Identify which cell holds the provided text, then report its (X, Y) central coordinate. 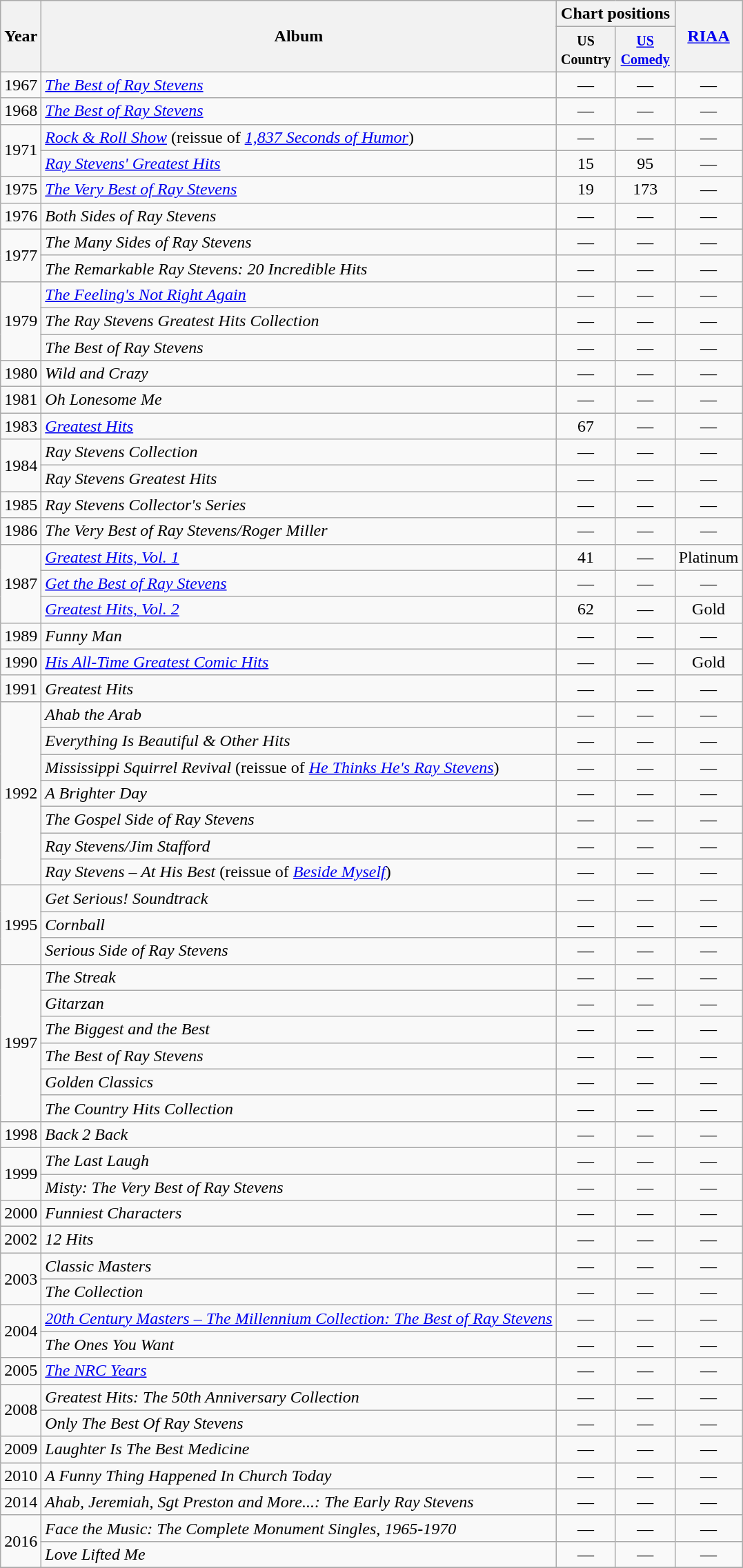
A Funny Thing Happened In Church Today (299, 1476)
Chart positions (615, 14)
1977 (21, 255)
Year (21, 36)
2014 (21, 1502)
The Country Hits Collection (299, 1108)
1985 (21, 505)
Ray Stevens Collector's Series (299, 505)
Wild and Crazy (299, 374)
A Brighter Day (299, 794)
Face the Music: The Complete Monument Singles, 1965-1970 (299, 1528)
1998 (21, 1134)
RIAA (709, 36)
The Very Best of Ray Stevens/Roger Miller (299, 531)
The Many Sides of Ray Stevens (299, 242)
2010 (21, 1476)
1981 (21, 400)
2004 (21, 1331)
Album (299, 36)
Ahab the Arab (299, 714)
1997 (21, 1043)
Mississippi Squirrel Revival (reissue of He Thinks He's Ray Stevens) (299, 767)
2016 (21, 1541)
41 (586, 557)
The Ones You Want (299, 1345)
1992 (21, 793)
Cornball (299, 925)
19 (586, 190)
1991 (21, 688)
1967 (21, 85)
Ray Stevens Collection (299, 452)
The Last Laugh (299, 1160)
2003 (21, 1279)
2000 (21, 1214)
Ahab, Jeremiah, Sgt Preston and More...: The Early Ray Stevens (299, 1502)
Platinum (709, 557)
1995 (21, 925)
The Feeling's Not Right Again (299, 294)
Funny Man (299, 636)
US Comedy (645, 50)
Laughter Is The Best Medicine (299, 1449)
Love Lifted Me (299, 1554)
The Remarkable Ray Stevens: 20 Incredible Hits (299, 268)
The NRC Years (299, 1371)
The Biggest and the Best (299, 1029)
Misty: The Very Best of Ray Stevens (299, 1187)
2009 (21, 1449)
The Very Best of Ray Stevens (299, 190)
Everything Is Beautiful & Other Hits (299, 741)
1986 (21, 531)
Ray Stevens' Greatest Hits (299, 163)
Get the Best of Ray Stevens (299, 583)
US Country (586, 50)
1987 (21, 583)
Classic Masters (299, 1266)
His All-Time Greatest Comic Hits (299, 662)
Greatest Hits, Vol. 2 (299, 610)
Ray Stevens Greatest Hits (299, 479)
1971 (21, 150)
Funniest Characters (299, 1214)
67 (586, 426)
12 Hits (299, 1240)
Greatest Hits, Vol. 1 (299, 557)
62 (586, 610)
2002 (21, 1240)
1980 (21, 374)
Serious Side of Ray Stevens (299, 951)
Ray Stevens/Jim Stafford (299, 846)
1983 (21, 426)
Get Serious! Soundtrack (299, 898)
The Ray Stevens Greatest Hits Collection (299, 321)
Ray Stevens – At His Best (reissue of Beside Myself) (299, 872)
95 (645, 163)
Rock & Roll Show (reissue of 1,837 Seconds of Humor) (299, 137)
Only The Best Of Ray Stevens (299, 1423)
The Streak (299, 977)
Gitarzan (299, 1003)
Back 2 Back (299, 1134)
20th Century Masters – The Millennium Collection: The Best of Ray Stevens (299, 1318)
1984 (21, 465)
173 (645, 190)
1975 (21, 190)
Golden Classics (299, 1082)
1990 (21, 662)
2005 (21, 1371)
Greatest Hits: The 50th Anniversary Collection (299, 1397)
1968 (21, 111)
1976 (21, 216)
15 (586, 163)
Both Sides of Ray Stevens (299, 216)
The Gospel Side of Ray Stevens (299, 820)
1979 (21, 321)
Oh Lonesome Me (299, 400)
2008 (21, 1410)
1989 (21, 636)
The Collection (299, 1292)
1999 (21, 1174)
